Output the [x, y] coordinate of the center of the cell containing the given text.  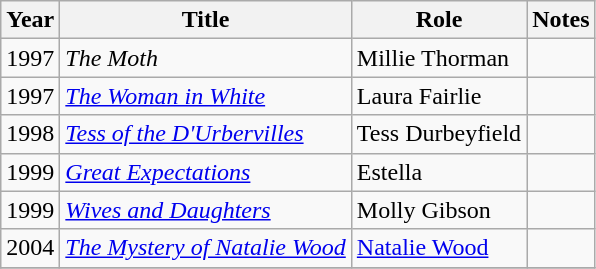
1998 [30, 134]
Laura Fairlie [438, 96]
Role [438, 20]
2004 [30, 248]
Millie Thorman [438, 58]
Great Expectations [206, 172]
The Woman in White [206, 96]
Molly Gibson [438, 210]
Tess Durbeyfield [438, 134]
Tess of the D'Urbervilles [206, 134]
Natalie Wood [438, 248]
Notes [561, 20]
Year [30, 20]
Wives and Daughters [206, 210]
Title [206, 20]
The Moth [206, 58]
The Mystery of Natalie Wood [206, 248]
Estella [438, 172]
